From the cell containing the given text, extract its center point as (X, Y) coordinate. 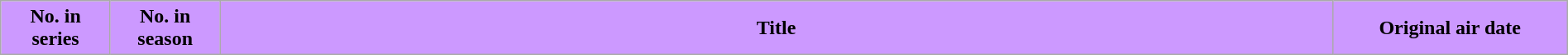
No. inseason (165, 28)
No. inseries (56, 28)
Title (776, 28)
Original air date (1450, 28)
